Pinpoint the cell where the given text exists, returning its [x, y] midpoint coordinate. 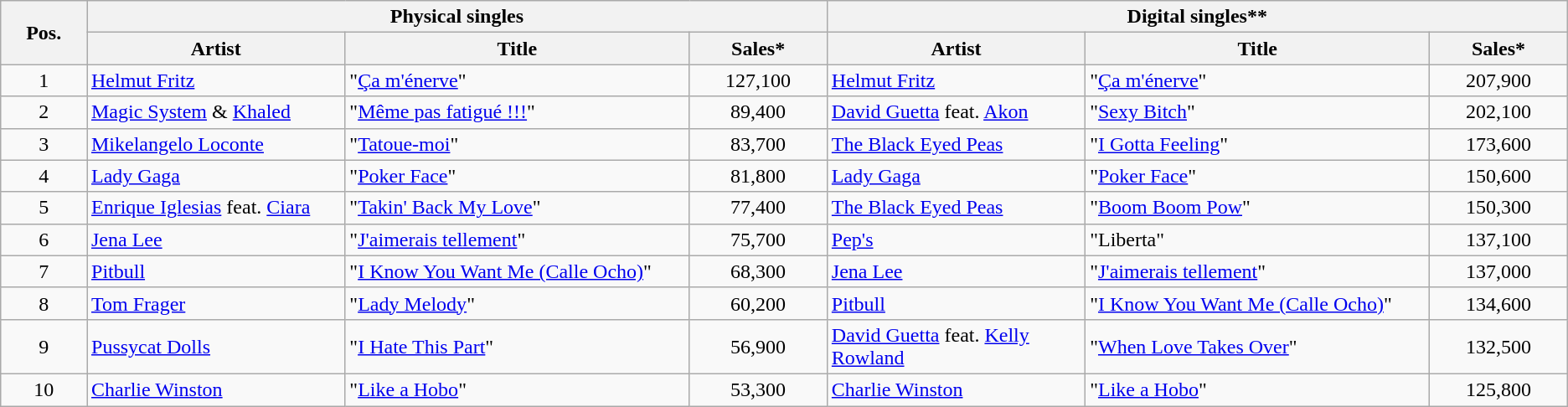
6 [44, 240]
75,700 [758, 240]
David Guetta feat. Akon [956, 112]
Digital singles** [1197, 17]
150,300 [1499, 208]
"Sexy Bitch" [1258, 112]
Magic System & Khaled [216, 112]
125,800 [1499, 389]
68,300 [758, 271]
173,600 [1499, 144]
10 [44, 389]
Pep's [956, 240]
134,600 [1499, 303]
Enrique Iglesias feat. Ciara [216, 208]
"Takin' Back My Love" [518, 208]
7 [44, 271]
"Même pas fatigué !!!" [518, 112]
4 [44, 176]
56,900 [758, 347]
127,100 [758, 80]
77,400 [758, 208]
207,900 [1499, 80]
Mikelangelo Loconte [216, 144]
8 [44, 303]
137,000 [1499, 271]
Pussycat Dolls [216, 347]
"I Hate This Part" [518, 347]
Physical singles [457, 17]
2 [44, 112]
"Tatoue-moi" [518, 144]
83,700 [758, 144]
5 [44, 208]
150,600 [1499, 176]
"Boom Boom Pow" [1258, 208]
53,300 [758, 389]
"I Gotta Feeling" [1258, 144]
3 [44, 144]
60,200 [758, 303]
132,500 [1499, 347]
9 [44, 347]
"Lady Melody" [518, 303]
1 [44, 80]
81,800 [758, 176]
Tom Frager [216, 303]
Pos. [44, 33]
202,100 [1499, 112]
137,100 [1499, 240]
"When Love Takes Over" [1258, 347]
"Liberta" [1258, 240]
89,400 [758, 112]
David Guetta feat. Kelly Rowland [956, 347]
